Identify which cell holds the provided text, then report its (x, y) central coordinate. 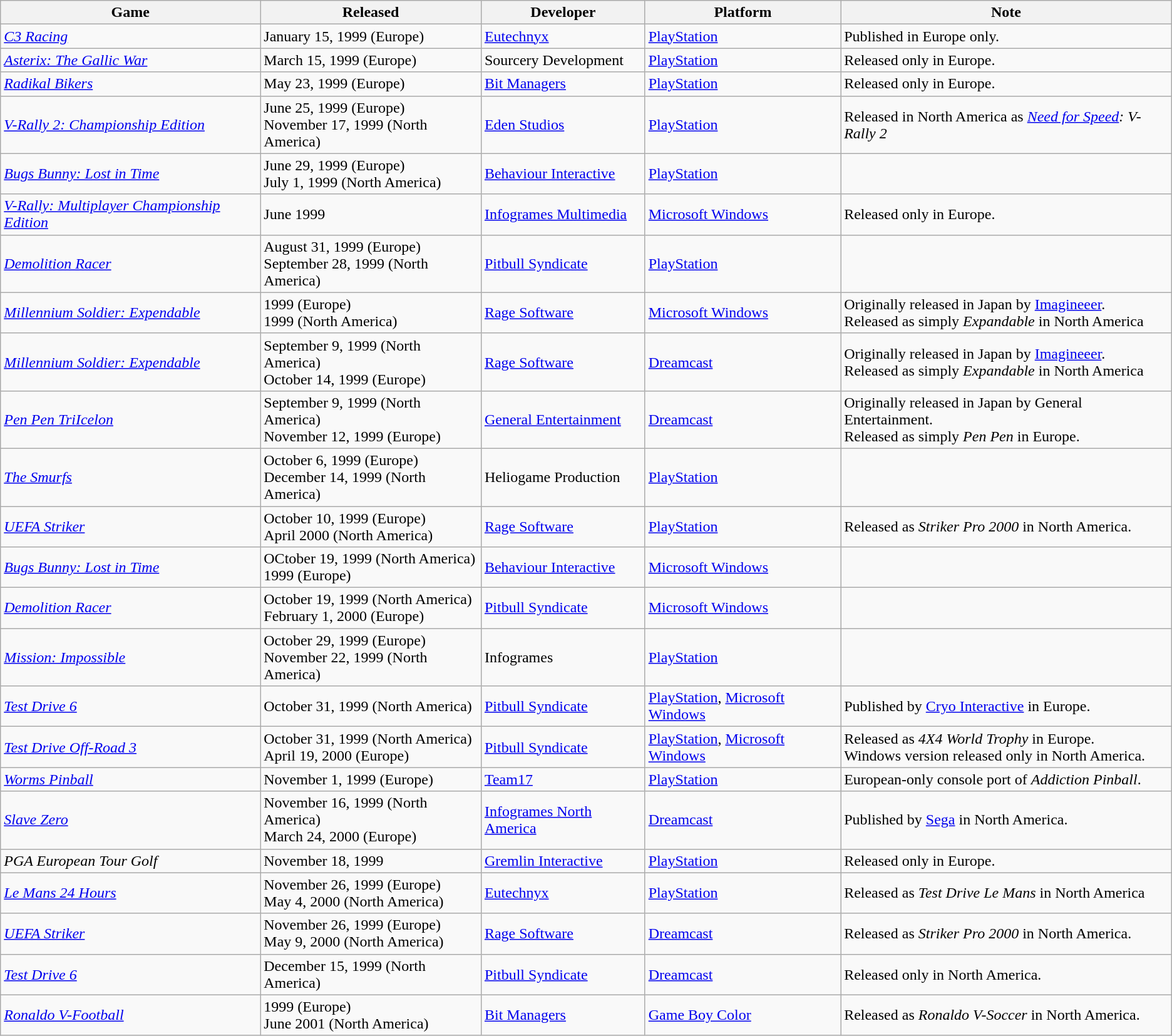
October 19, 1999 (North America)February 1, 2000 (Europe) (371, 608)
March 15, 1999 (Europe) (371, 60)
November 1, 1999 (Europe) (371, 779)
Infogrames North America (563, 820)
November 18, 1999 (371, 861)
Originally released in Japan by General Entertainment.Released as simply Pen Pen in Europe. (1007, 419)
Infogrames Multimedia (563, 214)
October 31, 1999 (North America) (371, 706)
Game (130, 13)
August 31, 1999 (Europe)September 28, 1999 (North America) (371, 264)
C3 Racing (130, 36)
Mission: Impossible (130, 657)
October 10, 1999 (Europe)April 2000 (North America) (371, 526)
PGA European Tour Golf (130, 861)
Le Mans 24 Hours (130, 893)
Ronaldo V-Football (130, 1015)
OCtober 19, 1999 (North America)1999 (Europe) (371, 567)
Pen Pen TriIcelon (130, 419)
Game Boy Color (743, 1015)
European-only console port of Addiction Pinball. (1007, 779)
1999 (Europe)June 2001 (North America) (371, 1015)
October 29, 1999 (Europe)November 22, 1999 (North America) (371, 657)
Note (1007, 13)
V-Rally 2: Championship Edition (130, 125)
Worms Pinball (130, 779)
Released as Test Drive Le Mans in North America (1007, 893)
September 9, 1999 (North America)November 12, 1999 (Europe) (371, 419)
January 15, 1999 (Europe) (371, 36)
May 23, 1999 (Europe) (371, 84)
Released as 4X4 World Trophy in Europe.Windows version released only in North America. (1007, 747)
Test Drive Off-Road 3 (130, 747)
November 26, 1999 (Europe)May 4, 2000 (North America) (371, 893)
Published by Cryo Interactive in Europe. (1007, 706)
Infogrames (563, 657)
Released as Ronaldo V-Soccer in North America. (1007, 1015)
September 9, 1999 (North America)October 14, 1999 (Europe) (371, 362)
Released in North America as Need for Speed: V-Rally 2 (1007, 125)
October 31, 1999 (North America)April 19, 2000 (Europe) (371, 747)
Platform (743, 13)
November 26, 1999 (Europe)May 9, 2000 (North America) (371, 934)
Sourcery Development (563, 60)
Published by Sega in North America. (1007, 820)
June 29, 1999 (Europe)July 1, 1999 (North America) (371, 174)
Developer (563, 13)
The Smurfs (130, 477)
Slave Zero (130, 820)
October 6, 1999 (Europe)December 14, 1999 (North America) (371, 477)
June 1999 (371, 214)
Team17 (563, 779)
June 25, 1999 (Europe)November 17, 1999 (North America) (371, 125)
Radikal Bikers (130, 84)
Eden Studios (563, 125)
November 16, 1999 (North America)March 24, 2000 (Europe) (371, 820)
Heliogame Production (563, 477)
December 15, 1999 (North America) (371, 974)
Asterix: The Gallic War (130, 60)
1999 (Europe)1999 (North America) (371, 313)
General Entertainment (563, 419)
Released (371, 13)
Published in Europe only. (1007, 36)
V-Rally: Multiplayer Championship Edition (130, 214)
Gremlin Interactive (563, 861)
Released only in North America. (1007, 974)
